Detect which cell encompasses the target text, then output its (X, Y) center coordinate. 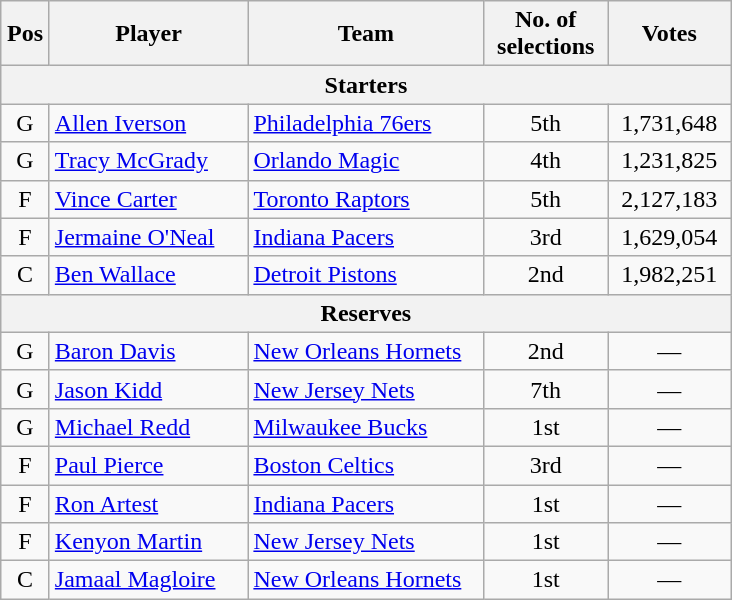
Paul Pierce (148, 465)
Jason Kidd (148, 389)
Toronto Raptors (366, 199)
7th (546, 389)
Tracy McGrady (148, 161)
Vince Carter (148, 199)
Baron Davis (148, 351)
Detroit Pistons (366, 275)
Player (148, 34)
2,127,183 (670, 199)
Kenyon Martin (148, 542)
Allen Iverson (148, 123)
Team (366, 34)
Milwaukee Bucks (366, 427)
Jermaine O'Neal (148, 237)
1,731,648 (670, 123)
Boston Celtics (366, 465)
Ben Wallace (148, 275)
Pos (26, 34)
Michael Redd (148, 427)
No. of selections (546, 34)
Votes (670, 34)
Philadelphia 76ers (366, 123)
1,629,054 (670, 237)
Jamaal Magloire (148, 580)
Ron Artest (148, 503)
Orlando Magic (366, 161)
1,231,825 (670, 161)
1,982,251 (670, 275)
4th (546, 161)
Reserves (366, 313)
Starters (366, 85)
